Determine the [X, Y] coordinate at the center of the cell enclosing the given text.  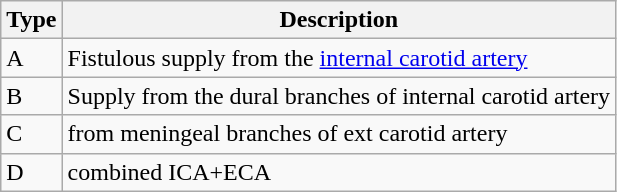
C [32, 134]
Type [32, 20]
from meningeal branches of ext carotid artery [339, 134]
D [32, 172]
Description [339, 20]
B [32, 96]
A [32, 58]
combined ICA+ECA [339, 172]
Supply from the dural branches of internal carotid artery [339, 96]
Fistulous supply from the internal carotid artery [339, 58]
